Return [x, y] of the center of cell containing provided text 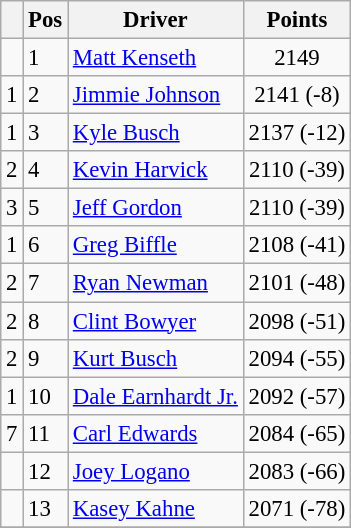
Kurt Busch [156, 358]
2141 (-8) [296, 95]
Joey Logano [156, 471]
13 [46, 509]
Points [296, 20]
11 [46, 433]
2084 (-65) [296, 433]
2101 (-48) [296, 283]
Driver [156, 20]
2137 (-12) [296, 133]
2071 (-78) [296, 509]
2098 (-51) [296, 321]
Clint Bowyer [156, 321]
Jeff Gordon [156, 208]
Kevin Harvick [156, 170]
4 [46, 170]
2083 (-66) [296, 471]
5 [46, 208]
6 [46, 245]
Dale Earnhardt Jr. [156, 396]
Matt Kenseth [156, 58]
Kyle Busch [156, 133]
2092 (-57) [296, 396]
Ryan Newman [156, 283]
10 [46, 396]
9 [46, 358]
Jimmie Johnson [156, 95]
2094 (-55) [296, 358]
2149 [296, 58]
2108 (-41) [296, 245]
8 [46, 321]
12 [46, 471]
Greg Biffle [156, 245]
Kasey Kahne [156, 509]
Carl Edwards [156, 433]
Pos [46, 20]
